Detect which cell encompasses the target text, then output its (x, y) center coordinate. 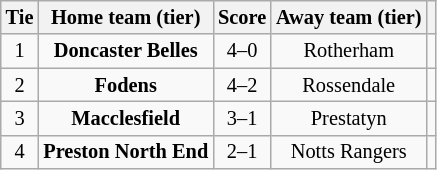
Doncaster Belles (126, 51)
Prestatyn (348, 118)
3–1 (242, 118)
4–2 (242, 85)
Away team (tier) (348, 17)
4 (20, 152)
Rossendale (348, 85)
Home team (tier) (126, 17)
Tie (20, 17)
3 (20, 118)
Preston North End (126, 152)
4–0 (242, 51)
Fodens (126, 85)
1 (20, 51)
Score (242, 17)
Rotherham (348, 51)
Macclesfield (126, 118)
Notts Rangers (348, 152)
2–1 (242, 152)
2 (20, 85)
